Search for the cell housing the specified text and yield its (X, Y) center coordinate. 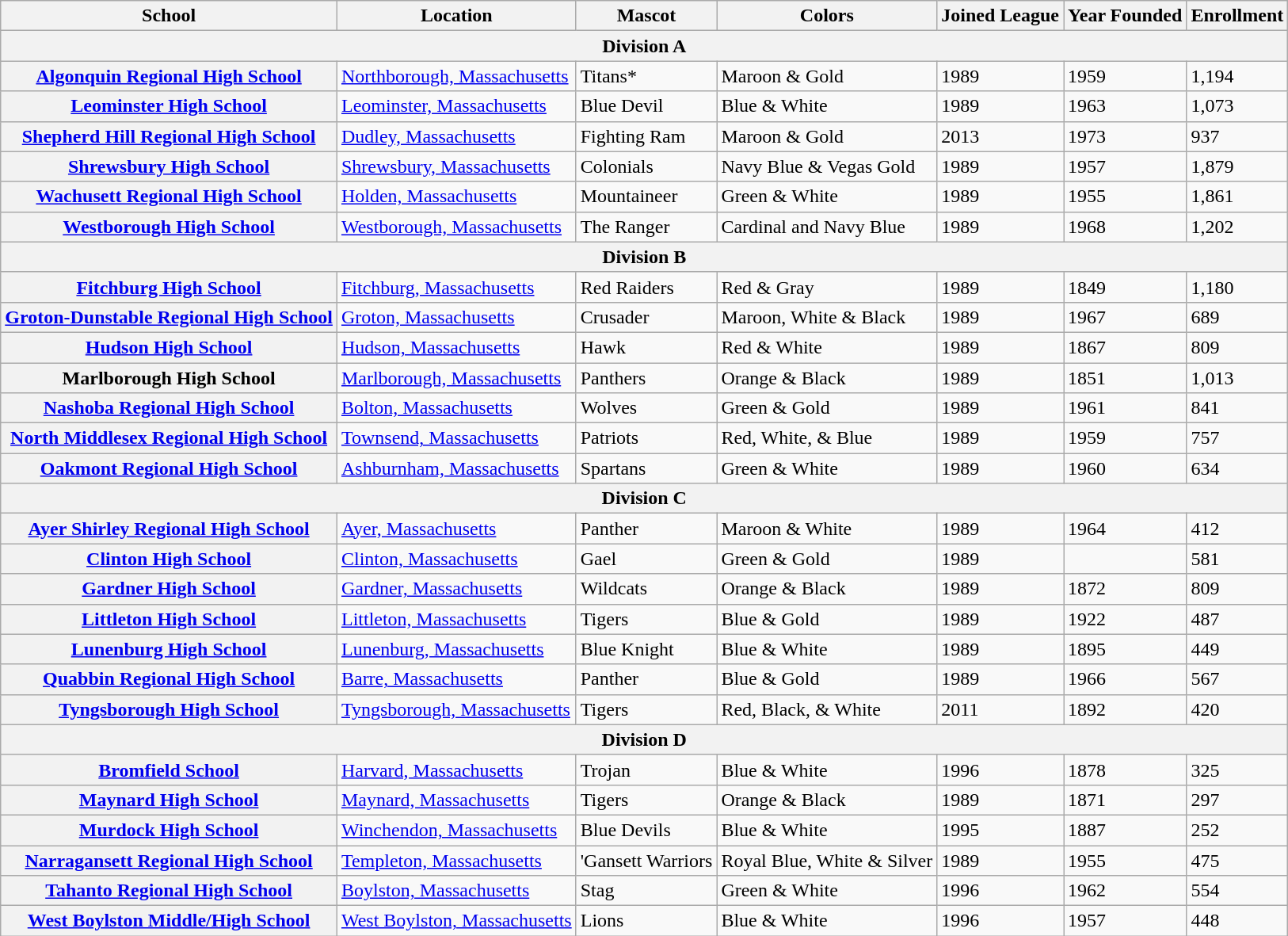
581 (1237, 559)
Leominster High School (170, 106)
Gardner, Massachusetts (456, 589)
937 (1237, 136)
Murdock High School (170, 830)
Navy Blue & Vegas Gold (827, 166)
Patriots (646, 438)
Marlborough High School (170, 378)
Fitchburg High School (170, 287)
Blue Knight (646, 649)
1966 (1125, 679)
1,013 (1237, 378)
Hawk (646, 347)
Blue Devils (646, 830)
Fitchburg, Massachusetts (456, 287)
1878 (1125, 770)
Groton-Dunstable Regional High School (170, 317)
Red & White (827, 347)
Spartans (646, 468)
1922 (1125, 619)
1,861 (1237, 197)
Location (456, 16)
Tyngsborough, Massachusetts (456, 709)
North Middlesex Regional High School (170, 438)
Narragansett Regional High School (170, 860)
West Boylston Middle/High School (170, 921)
1892 (1125, 709)
Harvard, Massachusetts (456, 770)
1967 (1125, 317)
Northborough, Massachusetts (456, 76)
449 (1237, 649)
Gardner High School (170, 589)
297 (1237, 800)
1,073 (1237, 106)
1851 (1125, 378)
Red, Black, & White (827, 709)
1995 (1000, 830)
Winchendon, Massachusetts (456, 830)
Shrewsbury, Massachusetts (456, 166)
1872 (1125, 589)
Clinton High School (170, 559)
487 (1237, 619)
1961 (1125, 408)
Royal Blue, White & Silver (827, 860)
Templeton, Massachusetts (456, 860)
Lunenburg, Massachusetts (456, 649)
1973 (1125, 136)
Nashoba Regional High School (170, 408)
The Ranger (646, 227)
Titans* (646, 76)
Ayer, Massachusetts (456, 529)
634 (1237, 468)
Shepherd Hill Regional High School (170, 136)
Maynard, Massachusetts (456, 800)
1895 (1125, 649)
Red & Gray (827, 287)
Wolves (646, 408)
Boylston, Massachusetts (456, 891)
Hudson, Massachusetts (456, 347)
554 (1237, 891)
412 (1237, 529)
252 (1237, 830)
Division A (645, 46)
Bolton, Massachusetts (456, 408)
Division D (645, 739)
Enrollment (1237, 16)
1871 (1125, 800)
1867 (1125, 347)
1963 (1125, 106)
'Gansett Warriors (646, 860)
567 (1237, 679)
Clinton, Massachusetts (456, 559)
Westborough High School (170, 227)
Mountaineer (646, 197)
Shrewsbury High School (170, 166)
Tyngsborough High School (170, 709)
Dudley, Massachusetts (456, 136)
420 (1237, 709)
757 (1237, 438)
Fighting Ram (646, 136)
Red Raiders (646, 287)
Marlborough, Massachusetts (456, 378)
Year Founded (1125, 16)
Lunenburg High School (170, 649)
1849 (1125, 287)
Cardinal and Navy Blue (827, 227)
Gael (646, 559)
Holden, Massachusetts (456, 197)
Oakmont Regional High School (170, 468)
Maroon & White (827, 529)
448 (1237, 921)
1887 (1125, 830)
1,879 (1237, 166)
Trojan (646, 770)
689 (1237, 317)
Tahanto Regional High School (170, 891)
Hudson High School (170, 347)
1964 (1125, 529)
Colonials (646, 166)
Maroon, White & Black (827, 317)
Quabbin Regional High School (170, 679)
Ayer Shirley Regional High School (170, 529)
Mascot (646, 16)
Division B (645, 257)
Panthers (646, 378)
1,194 (1237, 76)
1,202 (1237, 227)
Crusader (646, 317)
Joined League (1000, 16)
1960 (1125, 468)
Division C (645, 499)
West Boylston, Massachusetts (456, 921)
School (170, 16)
Ashburnham, Massachusetts (456, 468)
Groton, Massachusetts (456, 317)
Westborough, Massachusetts (456, 227)
1962 (1125, 891)
475 (1237, 860)
Algonquin Regional High School (170, 76)
Lions (646, 921)
2013 (1000, 136)
325 (1237, 770)
Wachusett Regional High School (170, 197)
1,180 (1237, 287)
Colors (827, 16)
Littleton High School (170, 619)
Littleton, Massachusetts (456, 619)
841 (1237, 408)
Townsend, Massachusetts (456, 438)
Maynard High School (170, 800)
Barre, Massachusetts (456, 679)
1968 (1125, 227)
Wildcats (646, 589)
Leominster, Massachusetts (456, 106)
Bromfield School (170, 770)
Blue Devil (646, 106)
Red, White, & Blue (827, 438)
2011 (1000, 709)
Stag (646, 891)
